Provide the (x, y) coordinate of the cell's center where the given text is located.  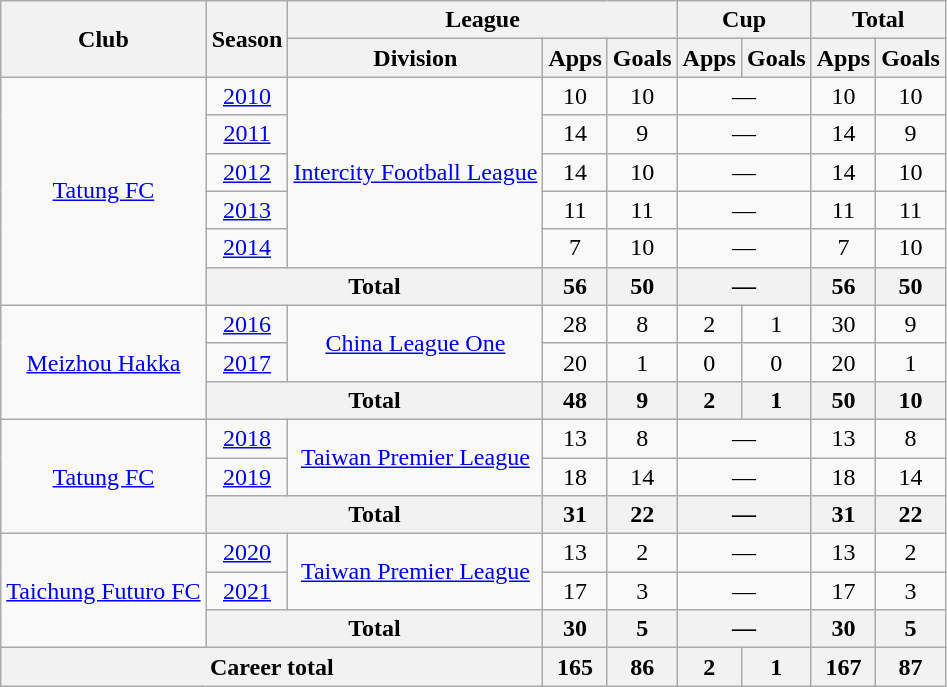
League (482, 20)
Meizhou Hakka (104, 362)
2012 (247, 172)
Career total (272, 667)
China League One (416, 343)
2014 (247, 248)
28 (575, 324)
Cup (744, 20)
2020 (247, 553)
Taichung Futuro FC (104, 591)
2019 (247, 477)
165 (575, 667)
Intercity Football League (416, 172)
48 (575, 400)
2021 (247, 591)
87 (911, 667)
Club (104, 39)
Season (247, 39)
2013 (247, 210)
2010 (247, 96)
2017 (247, 362)
2018 (247, 438)
Division (416, 58)
2011 (247, 134)
2016 (247, 324)
86 (642, 667)
167 (843, 667)
